Capture the cell that displays the provided text and extract its (x, y) central coordinate. 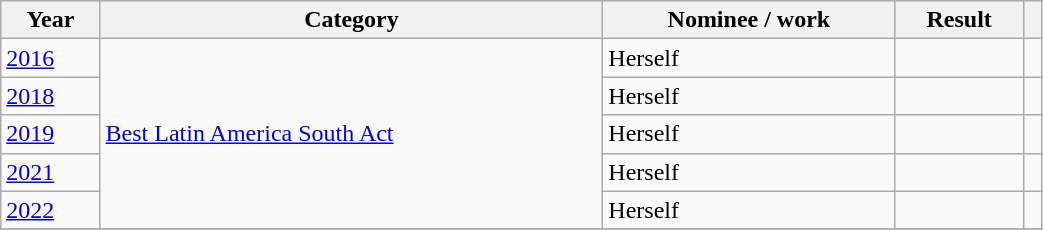
Nominee / work (749, 20)
2016 (50, 58)
Result (959, 20)
2018 (50, 96)
Best Latin America South Act (352, 134)
2021 (50, 172)
Year (50, 20)
2019 (50, 134)
2022 (50, 210)
Category (352, 20)
